From the cell containing the given text, extract its center point as (X, Y) coordinate. 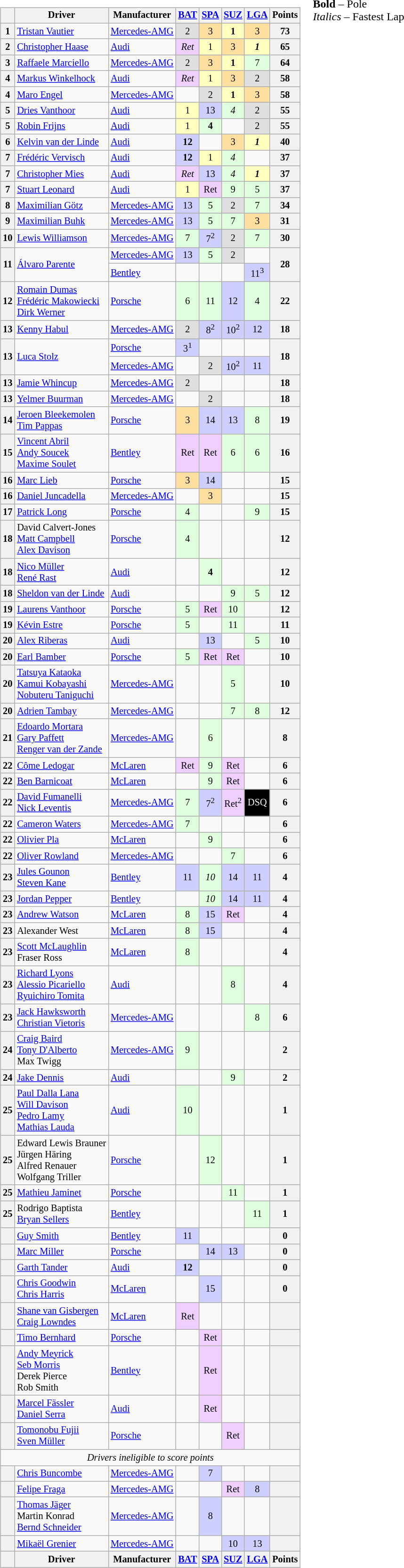
Dries Vanthoor (61, 111)
Maximilian Buhk (61, 221)
Olivier Pla (61, 840)
Maro Engel (61, 95)
73 (285, 31)
65 (285, 47)
Cameron Waters (61, 824)
Timo Bernhard (61, 1338)
Kenny Habul (61, 330)
Rodrigo Baptista Bryan Sellers (61, 1214)
Frédéric Vervisch (61, 158)
113 (257, 272)
Jake Dennis (61, 1077)
28 (285, 265)
Maximilian Götz (61, 206)
Kelvin van der Linde (61, 142)
34 (285, 206)
DSQ (257, 803)
Jordan Pepper (61, 899)
Shane van Gisbergen Craig Lowndes (61, 1316)
Scott McLaughlin Fraser Ross (61, 952)
Jules Gounon Steven Kane (61, 877)
82 (210, 330)
21 (8, 738)
Ben Barnicoat (61, 781)
Markus Winkelhock (61, 79)
Garth Tander (61, 1268)
Andrew Watson (61, 915)
Laurens Vanthoor (61, 609)
Thomas Jäger Martin Konrad Bernd Schneider (61, 1516)
Kévin Estre (61, 625)
17 (8, 512)
Côme Ledogar (61, 765)
Tomonobu Fujii Sven Müller (61, 1436)
Jamie Whincup (61, 383)
Stuart Leonard (61, 190)
David Fumanelli Nick Leventis (61, 803)
Romain Dumas Frédéric Makowiecki Dirk Werner (61, 301)
Sheldon van der Linde (61, 594)
Ret2 (233, 803)
Vincent Abril Andy Soucek Maxime Soulet (61, 453)
Alexander West (61, 931)
Álvaro Parente (61, 265)
Christopher Mies (61, 174)
Jeroen Bleekemolen Tim Pappas (61, 420)
Luca Stolz (61, 357)
Chris Goodwin Chris Harris (61, 1289)
Yelmer Buurman (61, 399)
Patrick Long (61, 512)
Edoardo Mortara Gary Paffett Renger van der Zande (61, 738)
Jack Hawksworth Christian Vietoris (61, 1018)
Marcel Fässler Daniel Serra (61, 1409)
Andy Meyrick Seb Morris Derek Pierce Rob Smith (61, 1370)
Oliver Rowland (61, 856)
Felipe Fraga (61, 1489)
Tristan Vautier (61, 31)
Mikaël Grenier (61, 1544)
Paul Dalla Lana Will Davison Pedro Lamy Mathias Lauda (61, 1110)
Adrien Tambay (61, 711)
Nico Müller René Rast (61, 572)
Richard Lyons Alessio Picariello Ryuichiro Tomita (61, 985)
Christopher Haase (61, 47)
40 (285, 142)
64 (285, 63)
Drivers ineligible to score points (150, 1457)
30 (285, 238)
Tatsuya Kataoka Kamui Kobayashi Nobuteru Taniguchi (61, 684)
Guy Smith (61, 1236)
Alex Riberas (61, 641)
Craig Baird Tony D'Alberto Max Twigg (61, 1051)
Robin Frijns (61, 126)
Marc Miller (61, 1252)
Mathieu Jaminet (61, 1193)
Raffaele Marciello (61, 63)
Lewis Williamson (61, 238)
Earl Bamber (61, 657)
Chris Buncombe (61, 1473)
David Calvert-Jones Matt Campbell Alex Davison (61, 539)
Edward Lewis Brauner Jürgen Häring Alfred Renauer Wolfgang Triller (61, 1160)
Marc Lieb (61, 481)
Daniel Juncadella (61, 496)
